Return [X, Y] of the center of cell containing provided text 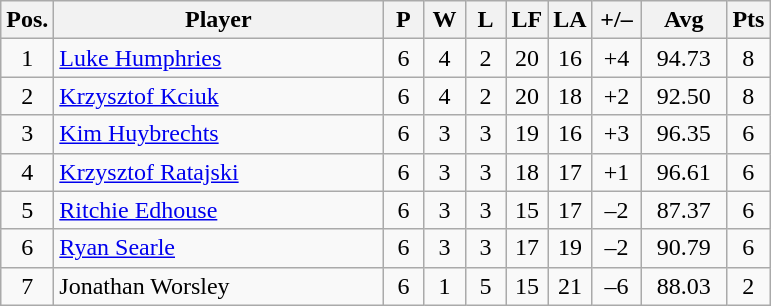
96.61 [684, 172]
87.37 [684, 210]
Krzysztof Ratajski [218, 172]
7 [28, 286]
+3 [616, 134]
Pts [748, 20]
Luke Humphries [218, 58]
LF [527, 20]
Player [218, 20]
+2 [616, 96]
Ryan Searle [218, 248]
96.35 [684, 134]
LA [570, 20]
P [404, 20]
Jonathan Worsley [218, 286]
21 [570, 286]
–6 [616, 286]
+1 [616, 172]
Pos. [28, 20]
Ritchie Edhouse [218, 210]
W [444, 20]
92.50 [684, 96]
Krzysztof Kciuk [218, 96]
+/– [616, 20]
L [486, 20]
90.79 [684, 248]
94.73 [684, 58]
88.03 [684, 286]
+4 [616, 58]
Kim Huybrechts [218, 134]
Avg [684, 20]
